Return (X, Y) of the center of cell containing provided text 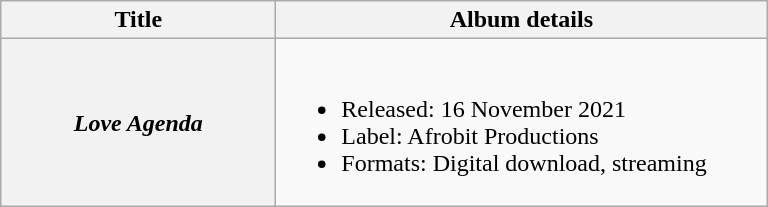
Title (138, 20)
Released: 16 November 2021Label: Afrobit ProductionsFormats: Digital download, streaming (522, 122)
Album details (522, 20)
Love Agenda (138, 122)
